Return [X, Y] of the center of cell containing provided text 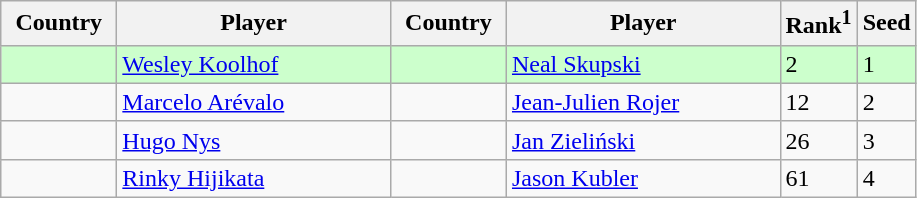
Jason Kubler [643, 178]
Rinky Hijikata [254, 178]
26 [818, 140]
Neal Skupski [643, 64]
4 [886, 178]
Jan Zieliński [643, 140]
Seed [886, 24]
1 [886, 64]
Rank1 [818, 24]
3 [886, 140]
Wesley Koolhof [254, 64]
12 [818, 102]
Marcelo Arévalo [254, 102]
Jean-Julien Rojer [643, 102]
61 [818, 178]
Hugo Nys [254, 140]
